Detect which cell encompasses the target text, then output its (x, y) center coordinate. 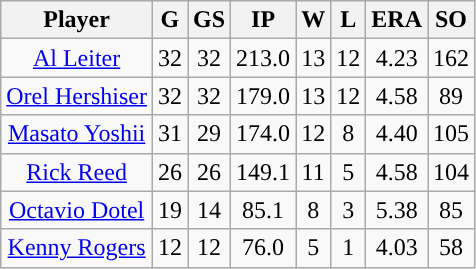
ERA (397, 20)
85 (452, 210)
14 (210, 210)
1 (348, 248)
213.0 (264, 58)
29 (210, 134)
Al Leiter (77, 58)
76.0 (264, 248)
SO (452, 20)
G (170, 20)
11 (314, 172)
162 (452, 58)
149.1 (264, 172)
W (314, 20)
104 (452, 172)
Masato Yoshii (77, 134)
58 (452, 248)
IP (264, 20)
174.0 (264, 134)
4.23 (397, 58)
89 (452, 96)
19 (170, 210)
Player (77, 20)
3 (348, 210)
4.03 (397, 248)
Kenny Rogers (77, 248)
105 (452, 134)
85.1 (264, 210)
179.0 (264, 96)
Octavio Dotel (77, 210)
4.40 (397, 134)
Orel Hershiser (77, 96)
L (348, 20)
GS (210, 20)
31 (170, 134)
Rick Reed (77, 172)
5.38 (397, 210)
